From the cell containing the given text, extract its center point as (x, y) coordinate. 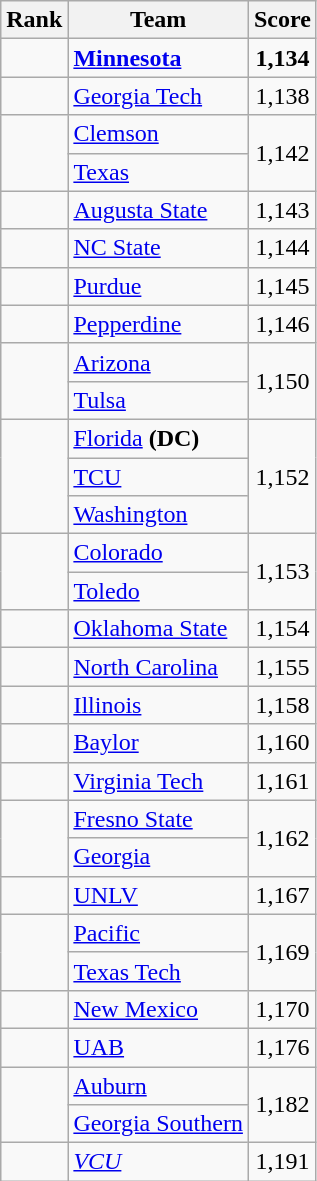
1,155 (282, 667)
Purdue (158, 286)
UNLV (158, 895)
Colorado (158, 553)
Toledo (158, 591)
Illinois (158, 705)
New Mexico (158, 1009)
Oklahoma State (158, 629)
Pacific (158, 933)
Florida (DC) (158, 438)
1,145 (282, 286)
Tulsa (158, 400)
TCU (158, 477)
UAB (158, 1047)
Clemson (158, 134)
NC State (158, 248)
Virginia Tech (158, 781)
Texas (158, 172)
1,167 (282, 895)
Washington (158, 515)
Baylor (158, 743)
Texas Tech (158, 971)
Georgia Southern (158, 1124)
Rank (34, 20)
Georgia (158, 857)
1,138 (282, 96)
Pepperdine (158, 324)
North Carolina (158, 667)
1,182 (282, 1104)
VCU (158, 1162)
1,146 (282, 324)
1,153 (282, 572)
1,162 (282, 838)
1,158 (282, 705)
1,134 (282, 58)
1,152 (282, 476)
1,143 (282, 210)
1,160 (282, 743)
Arizona (158, 362)
1,154 (282, 629)
1,142 (282, 153)
1,169 (282, 952)
Fresno State (158, 819)
1,191 (282, 1162)
1,150 (282, 381)
1,161 (282, 781)
1,176 (282, 1047)
Team (158, 20)
1,144 (282, 248)
1,170 (282, 1009)
Augusta State (158, 210)
Minnesota (158, 58)
Georgia Tech (158, 96)
Auburn (158, 1085)
Score (282, 20)
